Extract the [X, Y] coordinate from the center of the cell holding the provided text.  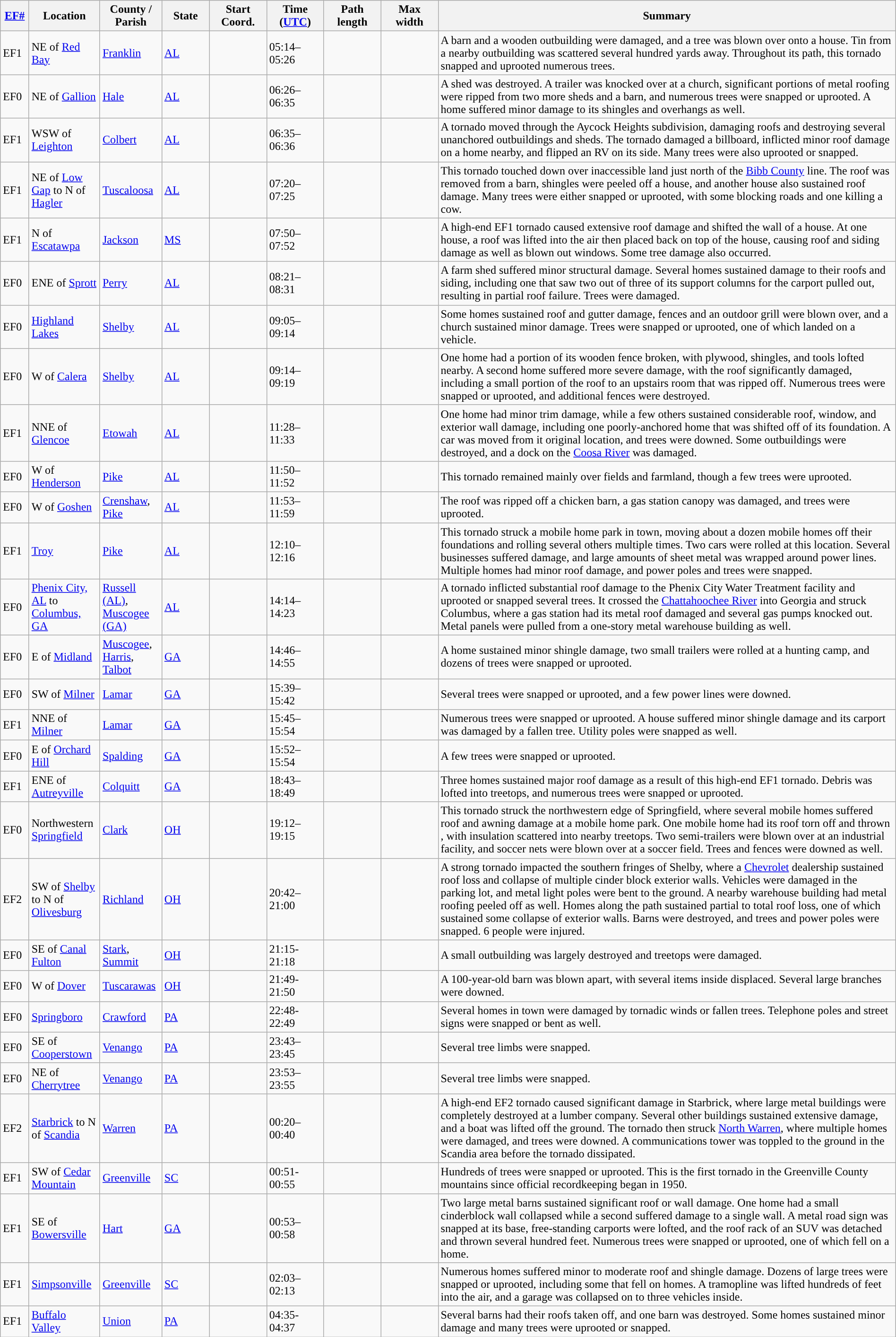
Perry [130, 283]
06:35–06:36 [295, 140]
23:53–23:55 [295, 1078]
EF# [15, 16]
02:03–02:13 [295, 1285]
W of Henderson [64, 477]
Richland [130, 899]
Warren [130, 1128]
A 100-year-old barn was blown apart, with several items inside displaced. Several large branches were downed. [667, 986]
SE of Cooperstown [64, 1048]
Springboro [64, 1016]
Several homes in town were damaged by tornadic winds or fallen trees. Telephone poles and street signs were snapped or bent as well. [667, 1016]
12:10–12:16 [295, 551]
09:14–09:19 [295, 376]
SW of Shelby to N of Olivesburg [64, 899]
11:28–11:33 [295, 433]
Etowah [130, 433]
W of Goshen [64, 507]
14:14–14:23 [295, 607]
Jackson [130, 240]
15:52–15:54 [295, 755]
The roof was ripped off a chicken barn, a gas station canopy was damaged, and trees were uprooted. [667, 507]
06:26–06:35 [295, 96]
Time (UTC) [295, 16]
00:53–00:58 [295, 1228]
Stark, Summit [130, 955]
SW of Milner [64, 694]
Hart [130, 1228]
State [185, 16]
A few trees were snapped or uprooted. [667, 755]
SW of Cedar Mountain [64, 1178]
E of Orchard Hill [64, 755]
ENE of Autreyville [64, 787]
Hale [130, 96]
Simpsonville [64, 1285]
22:48-22:49 [295, 1016]
Buffalo Valley [64, 1322]
20:42–21:00 [295, 899]
Russell (AL), Muscogee (GA) [130, 607]
15:45–15:54 [295, 725]
05:14–05:26 [295, 53]
Start Coord. [238, 16]
21:49-21:50 [295, 986]
W of Dover [64, 986]
07:20–07:25 [295, 190]
Summary [667, 16]
Franklin [130, 53]
NE of Gallion [64, 96]
County / Parish [130, 16]
Crawford [130, 1016]
Path length [353, 16]
21:15-21:18 [295, 955]
00:20–00:40 [295, 1128]
W of Calera [64, 376]
Hundreds of trees were snapped or uprooted. This is the first tornado in the Greenville County mountains since official recordkeeping began in 1950. [667, 1178]
Clark [130, 830]
SE of Canal Fulton [64, 955]
Tuscarawas [130, 986]
A small outbuilding was largely destroyed and treetops were damaged. [667, 955]
23:43–23:45 [295, 1048]
Several trees were snapped or uprooted, and a few power lines were downed. [667, 694]
Northwestern Springfield [64, 830]
Phenix City, AL to Columbus, GA [64, 607]
04:35-04:37 [295, 1322]
00:51-00:55 [295, 1178]
This tornado remained mainly over fields and farmland, though a few trees were uprooted. [667, 477]
NE of Red Bay [64, 53]
SE of Bowersville [64, 1228]
09:05–09:14 [295, 327]
MS [185, 240]
11:50–11:52 [295, 477]
E of Midland [64, 657]
N of Escatawpa [64, 240]
NNE of Glencoe [64, 433]
15:39–15:42 [295, 694]
Max width [409, 16]
NE of Low Gap to N of Hagler [64, 190]
NNE of Milner [64, 725]
Colbert [130, 140]
Highland Lakes [64, 327]
Several barns had their roofs taken off, and one barn was destroyed. Some homes sustained minor damage and many trees were uprooted or snapped. [667, 1322]
Spalding [130, 755]
Crenshaw, Pike [130, 507]
ENE of Sprott [64, 283]
Troy [64, 551]
Starbrick to N of Scandia [64, 1128]
19:12–19:15 [295, 830]
Colquitt [130, 787]
Tuscaloosa [130, 190]
NE of Cherrytree [64, 1078]
Location [64, 16]
08:21–08:31 [295, 283]
Union [130, 1322]
11:53–11:59 [295, 507]
18:43–18:49 [295, 787]
14:46–14:55 [295, 657]
A home sustained minor shingle damage, two small trailers were rolled at a hunting camp, and dozens of trees were snapped or uprooted. [667, 657]
WSW of Leighton [64, 140]
Muscogee, Harris, Talbot [130, 657]
07:50–07:52 [295, 240]
